Identify which cell holds the provided text, then report its [X, Y] central coordinate. 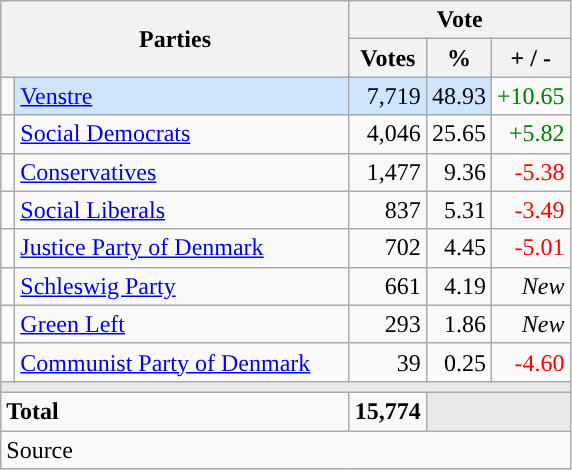
4.19 [458, 286]
+ / - [530, 58]
1,477 [388, 172]
4.45 [458, 248]
Vote [460, 20]
Communist Party of Denmark [182, 362]
Total [176, 411]
4,046 [388, 134]
Source [286, 449]
15,774 [388, 411]
48.93 [458, 96]
Social Democrats [182, 134]
-3.49 [530, 210]
Green Left [182, 324]
Justice Party of Denmark [182, 248]
-5.01 [530, 248]
-4.60 [530, 362]
661 [388, 286]
+5.82 [530, 134]
7,719 [388, 96]
Social Liberals [182, 210]
293 [388, 324]
25.65 [458, 134]
9.36 [458, 172]
Schleswig Party [182, 286]
+10.65 [530, 96]
Conservatives [182, 172]
% [458, 58]
702 [388, 248]
39 [388, 362]
837 [388, 210]
1.86 [458, 324]
5.31 [458, 210]
-5.38 [530, 172]
Votes [388, 58]
Parties [176, 39]
Venstre [182, 96]
0.25 [458, 362]
